Scan for the cell matching the given text and deliver its (X, Y) coordinate at center. 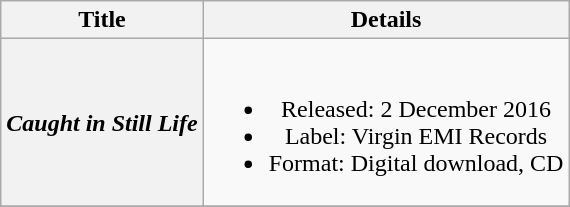
Title (102, 20)
Released: 2 December 2016Label: Virgin EMI RecordsFormat: Digital download, CD (386, 122)
Details (386, 20)
Caught in Still Life (102, 122)
